Detect which cell encompasses the target text, then output its [X, Y] center coordinate. 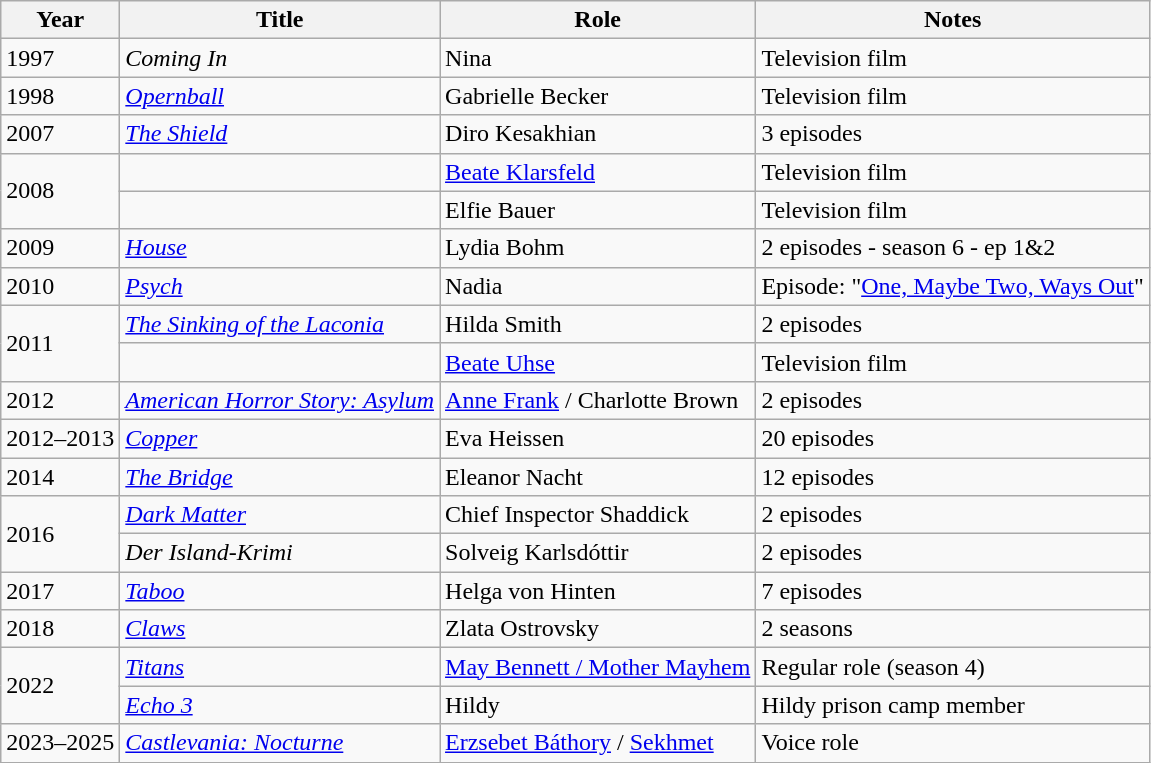
The Bridge [280, 477]
Episode: "One, Maybe Two, Ways Out" [952, 286]
2 seasons [952, 629]
Gabrielle Becker [598, 96]
Echo 3 [280, 705]
Opernball [280, 96]
Chief Inspector Shaddick [598, 515]
2016 [60, 534]
Voice role [952, 743]
2022 [60, 686]
Role [598, 20]
Notes [952, 20]
2018 [60, 629]
Hildy [598, 705]
Titans [280, 667]
Elfie Bauer [598, 210]
Lydia Bohm [598, 248]
2010 [60, 286]
2011 [60, 343]
May Bennett / Mother Mayhem [598, 667]
Dark Matter [280, 515]
Hilda Smith [598, 324]
2012 [60, 400]
2014 [60, 477]
Psych [280, 286]
Eva Heissen [598, 438]
Diro Kesakhian [598, 134]
Copper [280, 438]
1998 [60, 96]
1997 [60, 58]
3 episodes [952, 134]
Erzsebet Báthory / Sekhmet [598, 743]
2023–2025 [60, 743]
American Horror Story: Asylum [280, 400]
2012–2013 [60, 438]
Year [60, 20]
Nina [598, 58]
Beate Uhse [598, 362]
Regular role (season 4) [952, 667]
2017 [60, 591]
2008 [60, 191]
Taboo [280, 591]
Beate Klarsfeld [598, 172]
Claws [280, 629]
House [280, 248]
Coming In [280, 58]
Solveig Karlsdóttir [598, 553]
Helga von Hinten [598, 591]
Eleanor Nacht [598, 477]
The Shield [280, 134]
Zlata Ostrovsky [598, 629]
The Sinking of the Laconia [280, 324]
2009 [60, 248]
Title [280, 20]
7 episodes [952, 591]
Nadia [598, 286]
Der Island-Krimi [280, 553]
20 episodes [952, 438]
Castlevania: Nocturne [280, 743]
12 episodes [952, 477]
Anne Frank / Charlotte Brown [598, 400]
2007 [60, 134]
2 episodes - season 6 - ep 1&2 [952, 248]
Hildy prison camp member [952, 705]
